From the cell containing the given text, extract its center point as (x, y) coordinate. 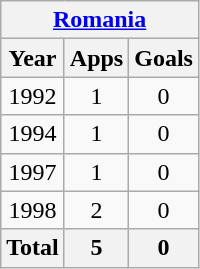
1994 (33, 134)
1998 (33, 210)
Romania (100, 20)
Apps (96, 58)
1992 (33, 96)
Year (33, 58)
1997 (33, 172)
5 (96, 248)
Goals (164, 58)
2 (96, 210)
Total (33, 248)
